Locate the cell with the specified text and output its [x, y] center coordinate. 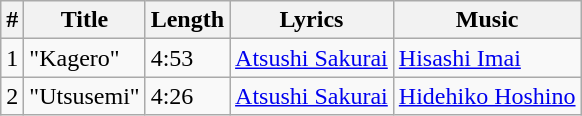
1 [12, 58]
Lyrics [312, 20]
4:26 [187, 96]
"Utsusemi" [84, 96]
# [12, 20]
Title [84, 20]
Length [187, 20]
"Kagero" [84, 58]
4:53 [187, 58]
Music [487, 20]
Hisashi Imai [487, 58]
2 [12, 96]
Hidehiko Hoshino [487, 96]
